Provide the [x, y] coordinate of the cell's center where the given text is located.  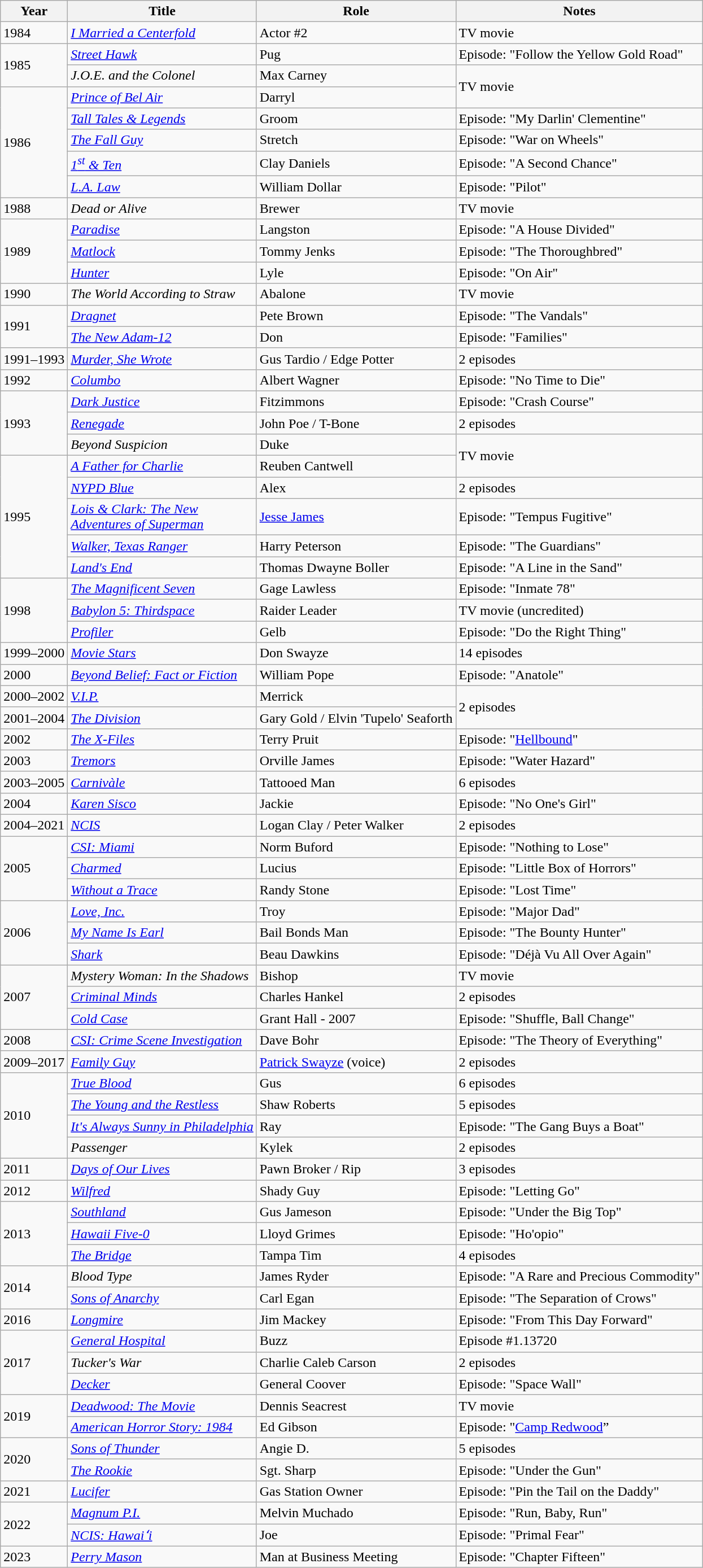
Title [162, 11]
Jesse James [356, 517]
Episode: "The Bounty Hunter" [579, 933]
Logan Clay / Peter Walker [356, 826]
Movie Stars [162, 653]
Episode: "A Line in the Sand" [579, 567]
Family Guy [162, 1062]
The Magnificent Seven [162, 589]
Don Swayze [356, 653]
Lloyd Grimes [356, 1234]
1990 [34, 294]
2004 [34, 803]
Street Hawk [162, 54]
Thomas Dwayne Boller [356, 567]
Episode: "No One's Girl" [579, 803]
Episode: "Do the Right Thing" [579, 632]
Mystery Woman: In the Shadows [162, 976]
My Name Is Earl [162, 933]
Blood Type [162, 1277]
2004–2021 [34, 826]
Actor #2 [356, 33]
Man at Business Meeting [356, 1557]
Carnivàle [162, 782]
NCIS [162, 826]
1995 [34, 517]
2003–2005 [34, 782]
Babylon 5: Thirdspace [162, 610]
CSI: Miami [162, 847]
Joe [356, 1535]
Pawn Broker / Rip [356, 1169]
Magnum P.I. [162, 1513]
Episode: "A House Divided" [579, 230]
Angie D. [356, 1448]
NCIS: Hawaiʻi [162, 1535]
It's Always Sunny in Philadelphia [162, 1126]
Episode: "On Air" [579, 273]
2023 [34, 1557]
Episode: "Families" [579, 337]
Pete Brown [356, 316]
Criminal Minds [162, 997]
Lucius [356, 868]
Episode #1.13720 [579, 1341]
Episode: "Water Hazard" [579, 761]
Dark Justice [162, 401]
1991–1993 [34, 359]
1991 [34, 326]
Grant Hall - 2007 [356, 1019]
Bishop [356, 976]
Tommy Jenks [356, 251]
2007 [34, 997]
Dave Bohr [356, 1040]
Without a Trace [162, 890]
Beyond Belief: Fact or Fiction [162, 675]
2022 [34, 1525]
Gage Lawless [356, 589]
Albert Wagner [356, 380]
Prince of Bel Air [162, 97]
Notes [579, 11]
Groom [356, 119]
Melvin Muchado [356, 1513]
Gas Station Owner [356, 1491]
Brewer [356, 208]
Walker, Texas Ranger [162, 546]
Langston [356, 230]
Charles Hankel [356, 997]
Episode: "Ho'opio" [579, 1234]
Merrick [356, 696]
3 episodes [579, 1169]
Kylek [356, 1147]
Buzz [356, 1341]
Episode: "Inmate 78" [579, 589]
Cold Case [162, 1019]
Jim Mackey [356, 1320]
Murder, She Wrote [162, 359]
Episode: "Follow the Yellow Gold Road" [579, 54]
Episode: "The Guardians" [579, 546]
Perry Mason [162, 1557]
Episode: "My Darlin' Clementine" [579, 119]
Love, Inc. [162, 911]
1986 [34, 142]
Ray [356, 1126]
The Bridge [162, 1255]
Decker [162, 1384]
Episode: "Shuffle, Ball Change" [579, 1019]
2019 [34, 1416]
Norm Buford [356, 847]
2021 [34, 1491]
1989 [34, 251]
The World According to Straw [162, 294]
Episode: "Under the Big Top" [579, 1212]
4 episodes [579, 1255]
Days of Our Lives [162, 1169]
1993 [34, 423]
Episode: "Crash Course" [579, 401]
The Fall Guy [162, 140]
1985 [34, 65]
General Hospital [162, 1341]
Episode: "Major Dad" [579, 911]
Bail Bonds Man [356, 933]
Episode: "The Thoroughbred" [579, 251]
Matlock [162, 251]
Dead or Alive [162, 208]
Sons of Thunder [162, 1448]
Episode: "The Vandals" [579, 316]
Tampa Tim [356, 1255]
Episode: "Nothing to Lose" [579, 847]
Year [34, 11]
2000 [34, 675]
William Dollar [356, 187]
Clay Daniels [356, 164]
Hunter [162, 273]
J.O.E. and the Colonel [162, 76]
Charmed [162, 868]
2002 [34, 739]
Don [356, 337]
The Young and the Restless [162, 1104]
TV movie (uncredited) [579, 610]
Beau Dawkins [356, 954]
Episode: "Letting Go" [579, 1191]
The Rookie [162, 1470]
Dennis Seacrest [356, 1405]
Dragnet [162, 316]
Charlie Caleb Carson [356, 1362]
The New Adam-12 [162, 337]
Darryl [356, 97]
John Poe / T-Bone [356, 423]
2006 [34, 933]
Episode: "Tempus Fugitive" [579, 517]
Hawaii Five-0 [162, 1234]
Episode: "Run, Baby, Run" [579, 1513]
Troy [356, 911]
Episode: "From This Day Forward" [579, 1320]
Randy Stone [356, 890]
2008 [34, 1040]
Gelb [356, 632]
Karen Sisco [162, 803]
Episode: "Primal Fear" [579, 1535]
Renegade [162, 423]
Episode: "No Time to Die" [579, 380]
I Married a Centerfold [162, 33]
Stretch [356, 140]
Shaw Roberts [356, 1104]
1988 [34, 208]
Gus [356, 1083]
1998 [34, 610]
Duke [356, 444]
Jackie [356, 803]
2013 [34, 1234]
Episode: "Chapter Fifteen" [579, 1557]
Episode: "Little Box of Horrors" [579, 868]
Columbo [162, 380]
The Division [162, 718]
1984 [34, 33]
The X-Files [162, 739]
Beyond Suspicion [162, 444]
Profiler [162, 632]
Orville James [356, 761]
Land's End [162, 567]
14 episodes [579, 653]
Lucifer [162, 1491]
Paradise [162, 230]
CSI: Crime Scene Investigation [162, 1040]
Wilfred [162, 1191]
Episode: "A Rare and Precious Commodity" [579, 1277]
2003 [34, 761]
Passenger [162, 1147]
Harry Peterson [356, 546]
Sons of Anarchy [162, 1298]
Episode: "Camp Redwood” [579, 1427]
2012 [34, 1191]
V.I.P. [162, 696]
1999–2000 [34, 653]
Episode: "Space Wall" [579, 1384]
Gus Jameson [356, 1212]
2016 [34, 1320]
2014 [34, 1287]
1992 [34, 380]
Deadwood: The Movie [162, 1405]
Role [356, 11]
Lyle [356, 273]
American Horror Story: 1984 [162, 1427]
Ed Gibson [356, 1427]
2010 [34, 1115]
2011 [34, 1169]
Lois & Clark: The NewAdventures of Superman [162, 517]
Southland [162, 1212]
Tattooed Man [356, 782]
Pug [356, 54]
Episode: "Under the Gun" [579, 1470]
2001–2004 [34, 718]
Longmire [162, 1320]
Alex [356, 488]
Gus Tardio / Edge Potter [356, 359]
2009–2017 [34, 1062]
1st & Ten [162, 164]
Tremors [162, 761]
NYPD Blue [162, 488]
Raider Leader [356, 610]
Fitzimmons [356, 401]
Episode: "The Separation of Crows" [579, 1298]
2005 [34, 868]
Tall Tales & Legends [162, 119]
Tucker's War [162, 1362]
Episode: "Pilot" [579, 187]
Episode: "The Theory of Everything" [579, 1040]
A Father for Charlie [162, 466]
General Coover [356, 1384]
True Blood [162, 1083]
2000–2002 [34, 696]
Max Carney [356, 76]
Patrick Swayze (voice) [356, 1062]
James Ryder [356, 1277]
Episode: "A Second Chance" [579, 164]
Episode: "Pin the Tail on the Daddy" [579, 1491]
Reuben Cantwell [356, 466]
Shark [162, 954]
Carl Egan [356, 1298]
Shady Guy [356, 1191]
Episode: "Anatole" [579, 675]
L.A. Law [162, 187]
Abalone [356, 294]
William Pope [356, 675]
2017 [34, 1362]
Gary Gold / Elvin 'Tupelo' Seaforth [356, 718]
Episode: "War on Wheels" [579, 140]
Episode: "Déjà Vu All Over Again" [579, 954]
2020 [34, 1459]
Episode: "The Gang Buys a Boat" [579, 1126]
Terry Pruit [356, 739]
Episode: "Lost Time" [579, 890]
Episode: "Hellbound" [579, 739]
Sgt. Sharp [356, 1470]
